Provide the [x, y] coordinate of the cell's center where the given text is located.  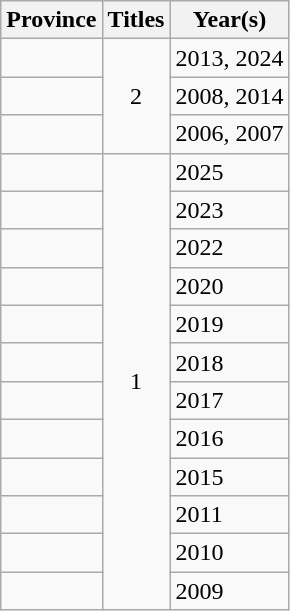
1 [136, 382]
2006, 2007 [230, 134]
2016 [230, 438]
Province [52, 20]
2019 [230, 324]
2011 [230, 515]
2015 [230, 477]
2010 [230, 553]
2022 [230, 248]
2025 [230, 172]
2018 [230, 362]
2023 [230, 210]
Year(s) [230, 20]
2020 [230, 286]
2 [136, 96]
2013, 2024 [230, 58]
2009 [230, 591]
2008, 2014 [230, 96]
Titles [136, 20]
2017 [230, 400]
